Return the [X, Y] coordinate for the center point of the cell that contains the specified text.  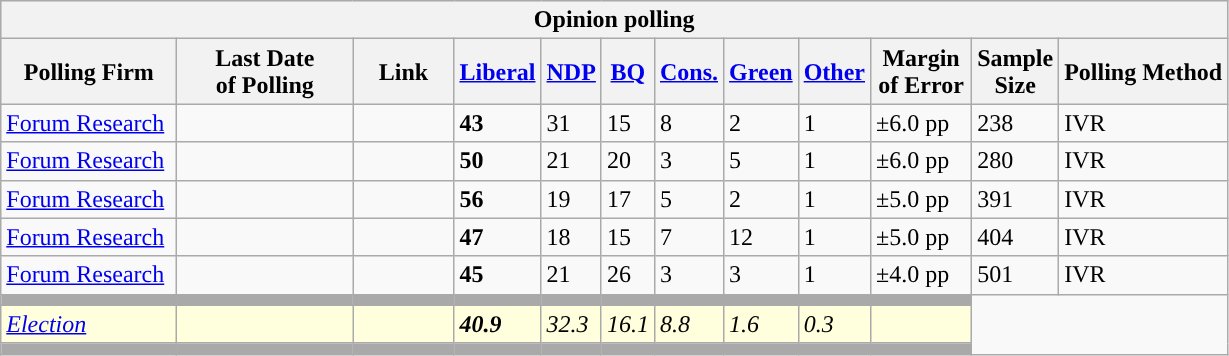
26 [628, 275]
50 [498, 161]
Polling Method [1144, 72]
12 [762, 237]
Link [404, 72]
391 [1016, 199]
238 [1016, 123]
Last Dateof Polling [265, 72]
7 [688, 237]
Other [834, 72]
Liberal [498, 72]
Opinion polling [614, 20]
19 [571, 199]
16.1 [628, 324]
BQ [628, 72]
1.6 [762, 324]
45 [498, 275]
18 [571, 237]
8.8 [688, 324]
±4.0 pp [922, 275]
501 [1016, 275]
32.3 [571, 324]
Election [89, 324]
43 [498, 123]
20 [628, 161]
Marginof Error [922, 72]
Green [762, 72]
Polling Firm [89, 72]
40.9 [498, 324]
8 [688, 123]
SampleSize [1016, 72]
Cons. [688, 72]
56 [498, 199]
47 [498, 237]
404 [1016, 237]
280 [1016, 161]
17 [628, 199]
0.3 [834, 324]
31 [571, 123]
NDP [571, 72]
